Determine the (x, y) coordinate at the center of the cell enclosing the given text.  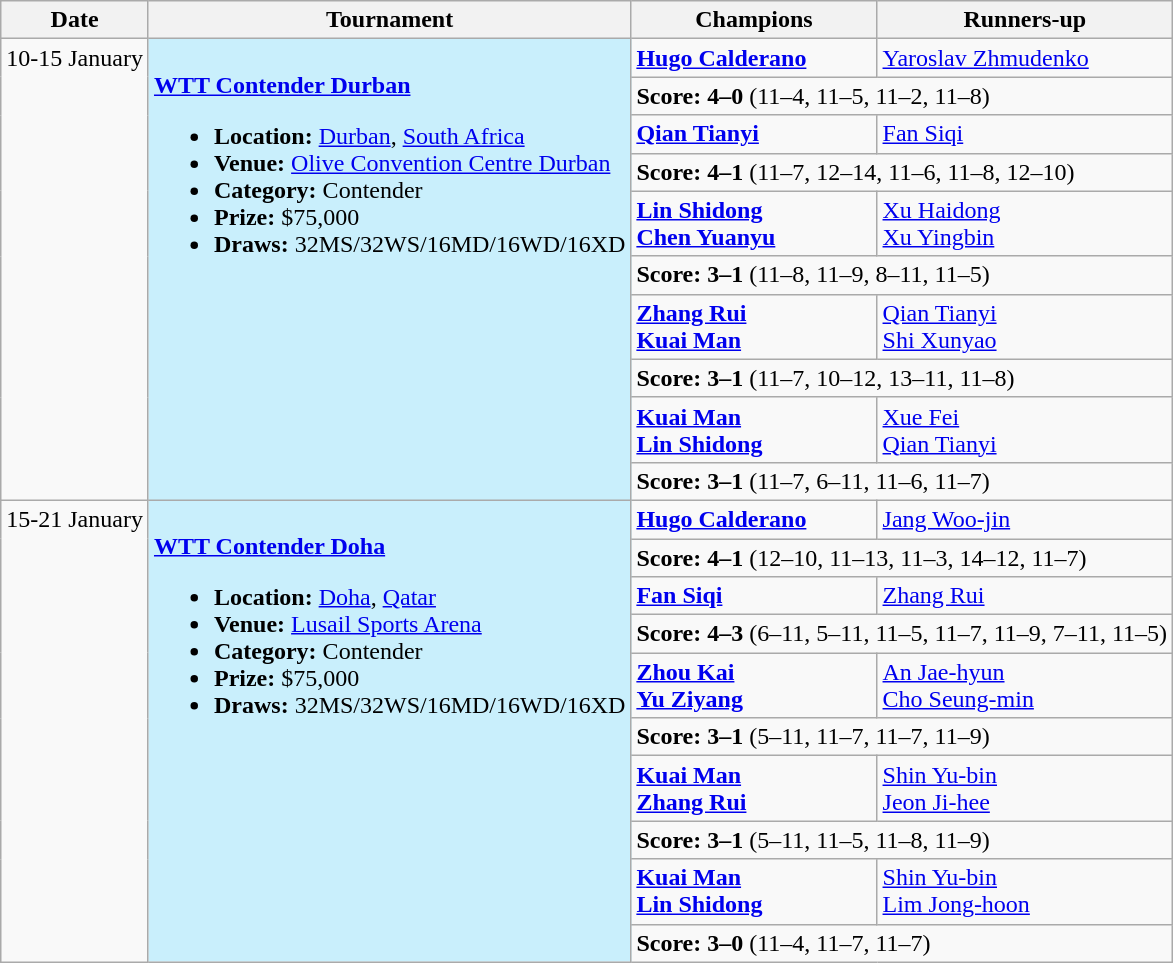
Yaroslav Zhmudenko (1025, 58)
Score: 4–1 (11–7, 12–14, 11–6, 11–8, 12–10) (902, 172)
Zhou Kai Yu Ziyang (754, 686)
Score: 3–1 (5–11, 11–5, 11–8, 11–9) (902, 840)
Xu Haidong Xu Yingbin (1025, 224)
Xue Fei Qian Tianyi (1025, 430)
WTT Contender DohaLocation: Doha, QatarVenue: Lusail Sports ArenaCategory: ContenderPrize: $75,000Draws: 32MS/32WS/16MD/16WD/16XD (389, 731)
Score: 3–1 (11–7, 10–12, 13–11, 11–8) (902, 378)
Qian Tianyi (754, 134)
Runners-up (1025, 20)
Lin Shidong Chen Yuanyu (754, 224)
Shin Yu-bin Lim Jong-hoon (1025, 892)
Score: 4–0 (11–4, 11–5, 11–2, 11–8) (902, 96)
Score: 4–3 (6–11, 5–11, 11–5, 11–7, 11–9, 7–11, 11–5) (902, 634)
10-15 January (75, 270)
Champions (754, 20)
Score: 3–1 (11–7, 6–11, 11–6, 11–7) (902, 481)
Score: 3–1 (5–11, 11–7, 11–7, 11–9) (902, 737)
Score: 3–1 (11–8, 11–9, 8–11, 11–5) (902, 275)
Qian Tianyi Shi Xunyao (1025, 326)
Shin Yu-bin Jeon Ji-hee (1025, 788)
Score: 3–0 (11–4, 11–7, 11–7) (902, 943)
Zhang Rui (1025, 596)
Date (75, 20)
Zhang Rui Kuai Man (754, 326)
15-21 January (75, 731)
An Jae-hyun Cho Seung-min (1025, 686)
Tournament (389, 20)
Jang Woo-jin (1025, 519)
Kuai Man Zhang Rui (754, 788)
Score: 4–1 (12–10, 11–13, 11–3, 14–12, 11–7) (902, 557)
